Detect which cell encompasses the target text, then output its (X, Y) center coordinate. 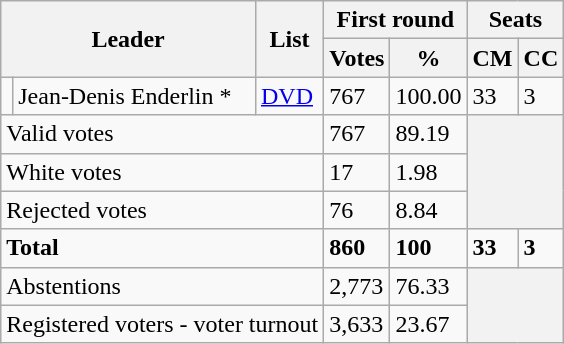
Votes (357, 58)
% (428, 58)
White votes (162, 172)
3,633 (357, 324)
Seats (516, 20)
17 (357, 172)
100 (428, 248)
1.98 (428, 172)
76 (357, 210)
860 (357, 248)
DVD (289, 96)
76.33 (428, 286)
100.00 (428, 96)
2,773 (357, 286)
Total (162, 248)
Jean-Denis Enderlin * (134, 96)
Abstentions (162, 286)
First round (396, 20)
23.67 (428, 324)
CM (492, 58)
List (289, 39)
CC (541, 58)
Leader (128, 39)
Rejected votes (162, 210)
89.19 (428, 134)
Registered voters - voter turnout (162, 324)
8.84 (428, 210)
Valid votes (162, 134)
